For the text-containing cell, return its midpoint in (X, Y) coordinate format. 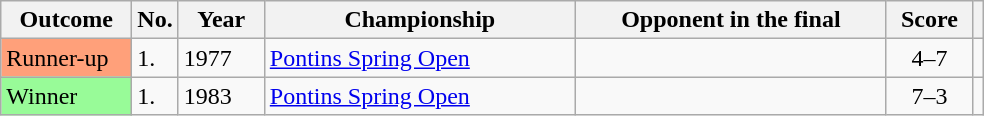
Year (221, 20)
1977 (221, 58)
7–3 (929, 96)
Championship (420, 20)
4–7 (929, 58)
Score (929, 20)
Runner-up (66, 58)
Outcome (66, 20)
No. (155, 20)
Winner (66, 96)
Opponent in the final (730, 20)
1983 (221, 96)
